Find where the given text appears and provide that cell's center as (X, Y) coordinate. 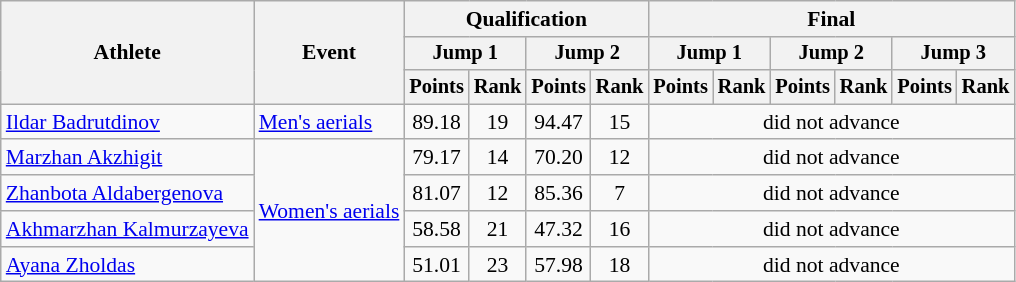
Jump 3 (953, 54)
15 (620, 122)
21 (498, 229)
47.32 (558, 229)
89.18 (436, 122)
Women's aerials (330, 211)
85.36 (558, 193)
Marzhan Akzhigit (128, 158)
Men's aerials (330, 122)
58.58 (436, 229)
79.17 (436, 158)
Ildar Badrutdinov (128, 122)
81.07 (436, 193)
70.20 (558, 158)
19 (498, 122)
Event (330, 52)
94.47 (558, 122)
Athlete (128, 52)
14 (498, 158)
7 (620, 193)
Akhmarzhan Kalmurzayeva (128, 229)
Qualification (526, 19)
16 (620, 229)
Final (831, 19)
Zhanbota Aldabergenova (128, 193)
